For the text-containing cell, return its midpoint in (x, y) coordinate format. 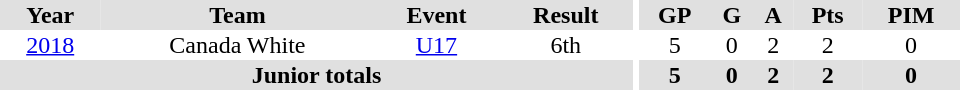
PIM (911, 15)
GP (675, 15)
G (732, 15)
Junior totals (316, 75)
6th (566, 45)
Pts (828, 15)
2018 (50, 45)
Team (237, 15)
Result (566, 15)
Year (50, 15)
A (773, 15)
U17 (436, 45)
Event (436, 15)
Canada White (237, 45)
